Capture the cell that displays the provided text and extract its [x, y] central coordinate. 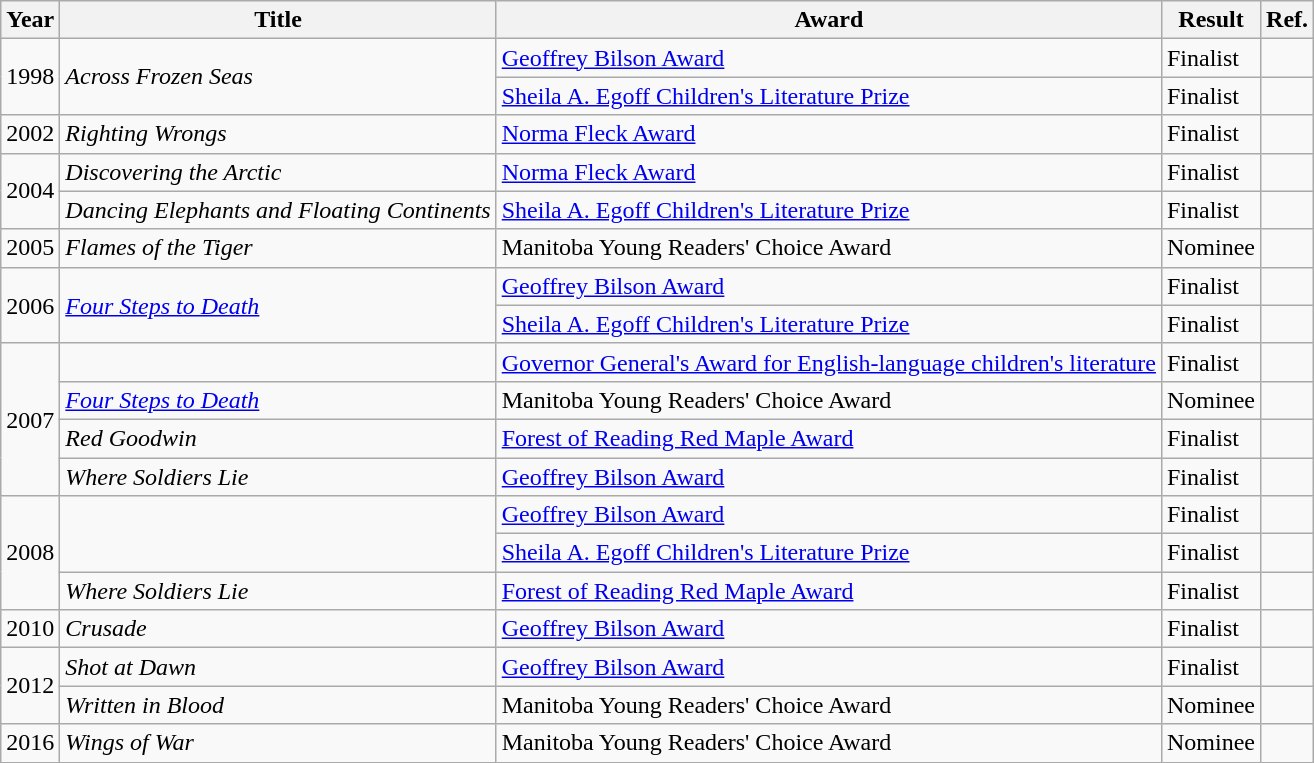
Result [1210, 20]
2010 [30, 629]
Title [278, 20]
Red Goodwin [278, 438]
Flames of the Tiger [278, 248]
Year [30, 20]
Dancing Elephants and Floating Continents [278, 210]
Award [828, 20]
2008 [30, 553]
2012 [30, 686]
2004 [30, 191]
Discovering the Arctic [278, 172]
Shot at Dawn [278, 667]
Ref. [1288, 20]
Across Frozen Seas [278, 77]
2007 [30, 419]
Written in Blood [278, 705]
Crusade [278, 629]
Governor General's Award for English-language children's literature [828, 362]
2016 [30, 743]
Righting Wrongs [278, 134]
2002 [30, 134]
Wings of War [278, 743]
2006 [30, 305]
2005 [30, 248]
1998 [30, 77]
